Output the (x, y) coordinate of the center of the cell containing the given text.  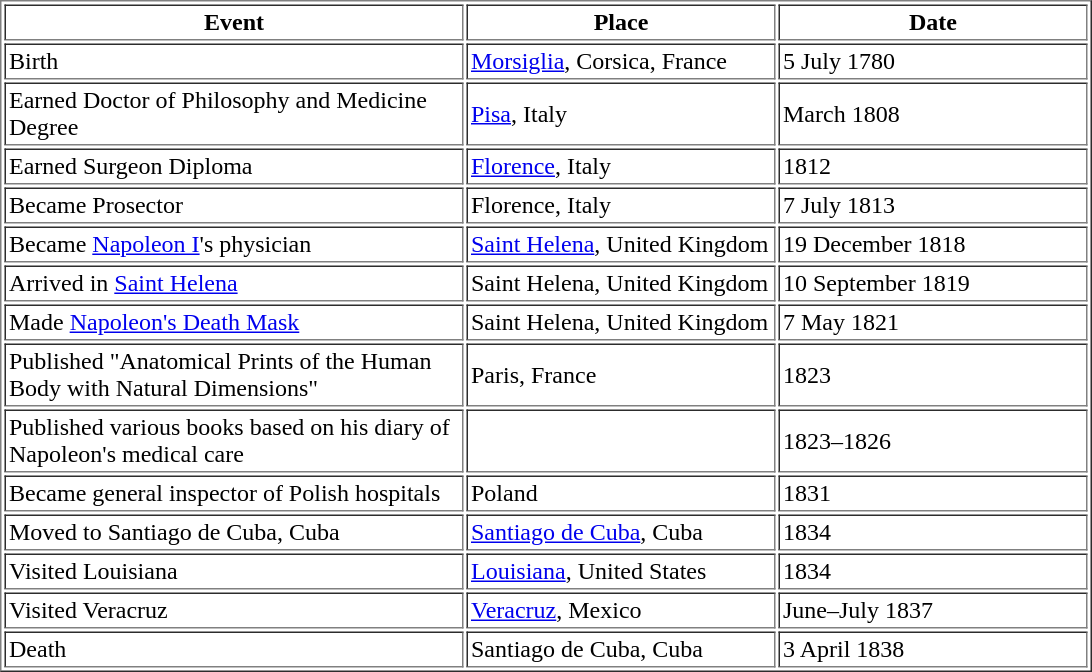
Earned Doctor of Philosophy and Medicine Degree (234, 114)
Became Napoleon I's physician (234, 244)
1831 (932, 494)
June–July 1837 (932, 610)
7 May 1821 (932, 322)
Morsiglia, Corsica, France (620, 62)
Birth (234, 62)
19 December 1818 (932, 244)
Death (234, 650)
Poland (620, 494)
Louisiana, United States (620, 572)
1812 (932, 166)
7 July 1813 (932, 206)
3 April 1838 (932, 650)
1823–1826 (932, 442)
Made Napoleon's Death Mask (234, 322)
Arrived in Saint Helena (234, 284)
Visited Veracruz (234, 610)
Moved to Santiago de Cuba, Cuba (234, 532)
Became general inspector of Polish hospitals (234, 494)
Earned Surgeon Diploma (234, 166)
Published various books based on his diary of Napoleon's medical care (234, 442)
Event (234, 22)
Published "Anatomical Prints of the Human Body with Natural Dimensions" (234, 376)
Pisa, Italy (620, 114)
1823 (932, 376)
Place (620, 22)
Paris, France (620, 376)
Veracruz, Mexico (620, 610)
10 September 1819 (932, 284)
Became Prosector (234, 206)
March 1808 (932, 114)
Date (932, 22)
5 July 1780 (932, 62)
Visited Louisiana (234, 572)
